Return [X, Y] of the center of cell containing provided text 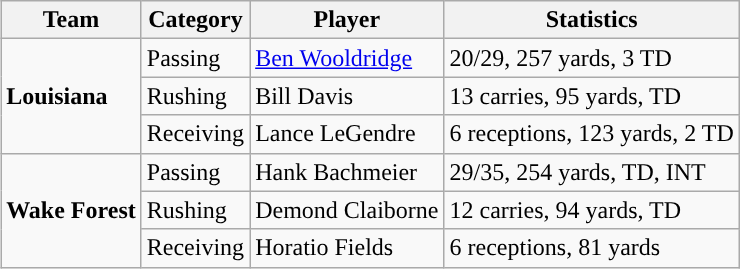
Category [195, 20]
6 receptions, 123 yards, 2 TD [592, 134]
Team [72, 20]
6 receptions, 81 yards [592, 248]
Lance LeGendre [347, 134]
13 carries, 95 yards, TD [592, 96]
Player [347, 20]
Horatio Fields [347, 248]
Demond Claiborne [347, 210]
29/35, 254 yards, TD, INT [592, 172]
Ben Wooldridge [347, 58]
20/29, 257 yards, 3 TD [592, 58]
Bill Davis [347, 96]
Wake Forest [72, 210]
Statistics [592, 20]
Hank Bachmeier [347, 172]
Louisiana [72, 96]
12 carries, 94 yards, TD [592, 210]
